Search for the cell housing the specified text and yield its [X, Y] center coordinate. 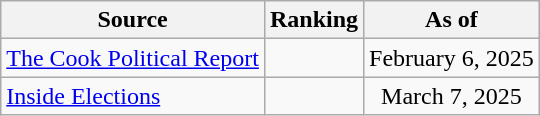
March 7, 2025 [452, 96]
The Cook Political Report [133, 58]
February 6, 2025 [452, 58]
Source [133, 20]
As of [452, 20]
Ranking [314, 20]
Inside Elections [133, 96]
